Provide the (X, Y) coordinate of the cell's center where the given text is located.  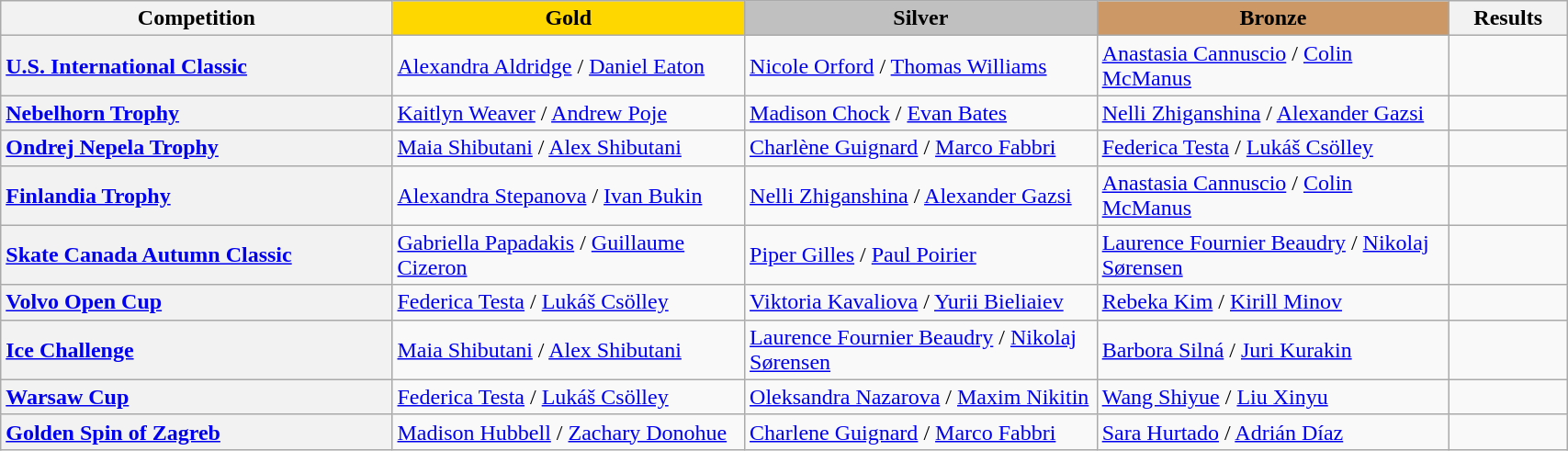
Golden Spin of Zagreb (197, 432)
Nebelhorn Trophy (197, 113)
Ice Challenge (197, 349)
Finlandia Trophy (197, 195)
Competition (197, 18)
Oleksandra Nazarova / Maxim Nikitin (921, 397)
Madison Hubbell / Zachary Donohue (569, 432)
Nicole Orford / Thomas Williams (921, 66)
Results (1508, 18)
Kaitlyn Weaver / Andrew Poje (569, 113)
Silver (921, 18)
Gold (569, 18)
Bronze (1273, 18)
Sara Hurtado / Adrián Díaz (1273, 432)
Alexandra Stepanova / Ivan Bukin (569, 195)
Warsaw Cup (197, 397)
Piper Gilles / Paul Poirier (921, 255)
Charlene Guignard / Marco Fabbri (921, 432)
Skate Canada Autumn Classic (197, 255)
Rebeka Kim / Kirill Minov (1273, 302)
Alexandra Aldridge / Daniel Eaton (569, 66)
U.S. International Classic (197, 66)
Ondrej Nepela Trophy (197, 148)
Madison Chock / Evan Bates (921, 113)
Barbora Silná / Juri Kurakin (1273, 349)
Volvo Open Cup (197, 302)
Viktoria Kavaliova / Yurii Bieliaiev (921, 302)
Wang Shiyue / Liu Xinyu (1273, 397)
Charlène Guignard / Marco Fabbri (921, 148)
Gabriella Papadakis / Guillaume Cizeron (569, 255)
